Scan for the cell matching the given text and deliver its (x, y) coordinate at center. 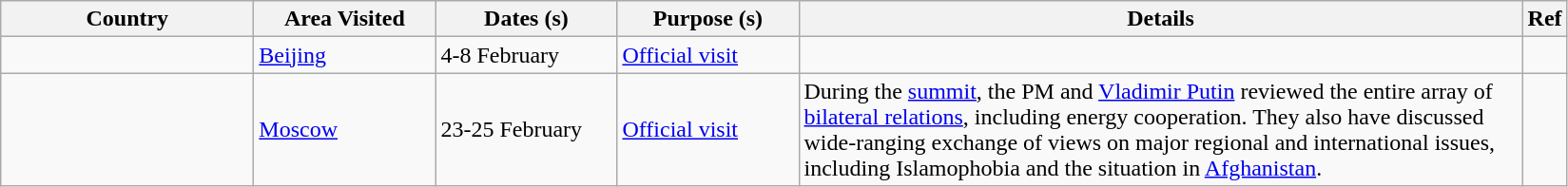
Area Visited (344, 19)
Dates (s) (527, 19)
Country (127, 19)
Purpose (s) (707, 19)
23-25 February (527, 129)
Details (1160, 19)
4-8 February (527, 55)
Moscow (344, 129)
Ref (1544, 19)
Beijing (344, 55)
